Capture the cell that displays the provided text and extract its [X, Y] central coordinate. 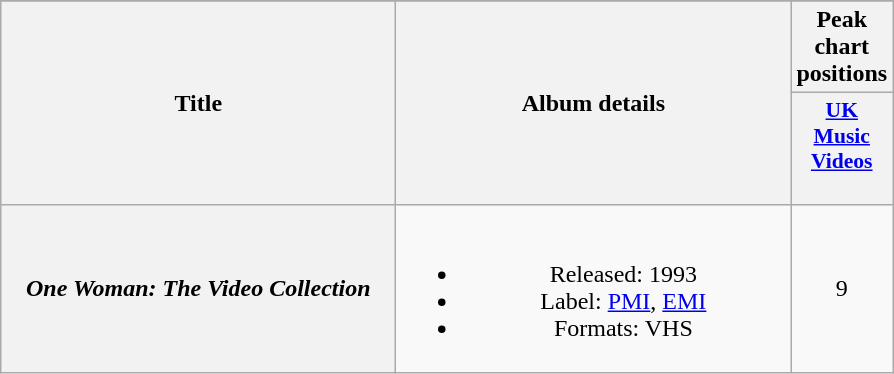
Peak chart positions [842, 47]
9 [842, 288]
Title [198, 103]
Album details [594, 103]
One Woman: The Video Collection [198, 288]
Released: 1993Label: PMI, EMIFormats: VHS [594, 288]
UKMusicVideos [842, 149]
